Determine the [X, Y] coordinate at the center of the cell enclosing the given text.  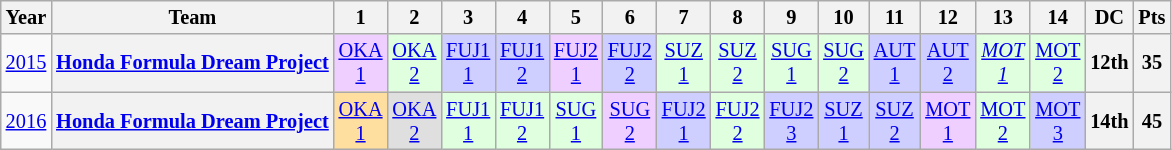
12th [1109, 63]
DC [1109, 17]
13 [1002, 17]
5 [576, 17]
2015 [26, 63]
Pts [1152, 17]
14 [1058, 17]
45 [1152, 121]
8 [738, 17]
Year [26, 17]
10 [843, 17]
2 [414, 17]
4 [522, 17]
14th [1109, 121]
AUT2 [948, 63]
7 [684, 17]
AUT1 [895, 63]
MOT3 [1058, 121]
3 [468, 17]
9 [791, 17]
11 [895, 17]
FUJ23 [791, 121]
6 [630, 17]
Team [192, 17]
35 [1152, 63]
2016 [26, 121]
1 [361, 17]
12 [948, 17]
